For the text-containing cell, return its midpoint in [x, y] coordinate format. 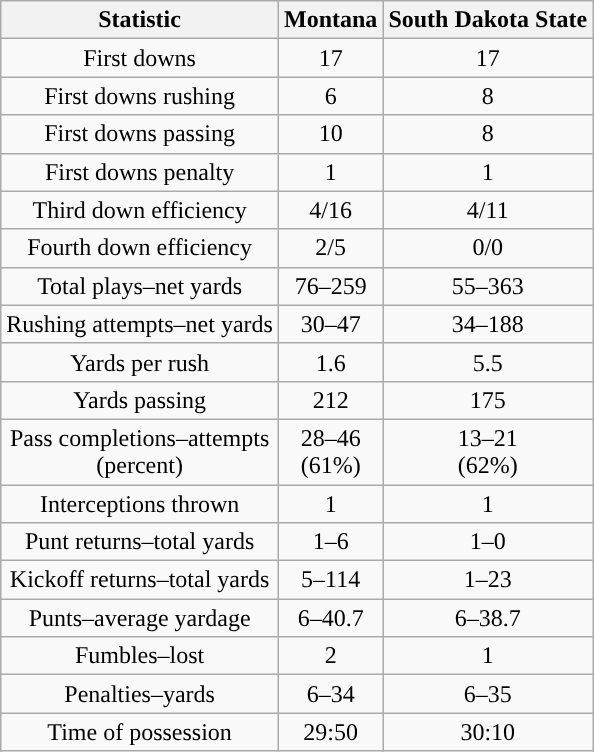
Interceptions thrown [140, 503]
34–188 [488, 324]
175 [488, 400]
29:50 [330, 732]
6–35 [488, 694]
1–23 [488, 580]
Fumbles–lost [140, 656]
2 [330, 656]
6–40.7 [330, 618]
First downs penalty [140, 172]
5–114 [330, 580]
30:10 [488, 732]
Total plays–net yards [140, 286]
6–34 [330, 694]
Penalties–yards [140, 694]
Time of possession [140, 732]
1.6 [330, 362]
2/5 [330, 248]
13–21(62%) [488, 452]
South Dakota State [488, 20]
Fourth down efficiency [140, 248]
Punt returns–total yards [140, 542]
First downs [140, 58]
Punts–average yardage [140, 618]
55–363 [488, 286]
28–46(61%) [330, 452]
0/0 [488, 248]
6–38.7 [488, 618]
1–0 [488, 542]
Yards per rush [140, 362]
5.5 [488, 362]
30–47 [330, 324]
4/11 [488, 210]
6 [330, 96]
Rushing attempts–net yards [140, 324]
Montana [330, 20]
First downs rushing [140, 96]
10 [330, 134]
Kickoff returns–total yards [140, 580]
4/16 [330, 210]
212 [330, 400]
Statistic [140, 20]
Yards passing [140, 400]
First downs passing [140, 134]
Third down efficiency [140, 210]
1–6 [330, 542]
Pass completions–attempts(percent) [140, 452]
76–259 [330, 286]
